From the cell containing the given text, extract its center point as [x, y] coordinate. 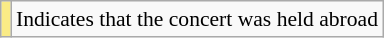
Indicates that the concert was held abroad [197, 19]
